From the cell containing the given text, extract its center point as (X, Y) coordinate. 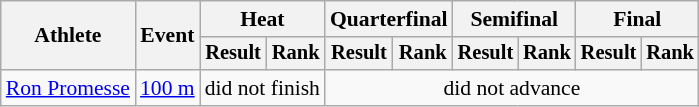
100 m (168, 88)
Athlete (68, 36)
Heat (262, 19)
did not advance (512, 88)
Semifinal (514, 19)
Event (168, 36)
Quarterfinal (389, 19)
did not finish (262, 88)
Ron Promesse (68, 88)
Final (638, 19)
